Scan for the cell matching the given text and deliver its (x, y) coordinate at center. 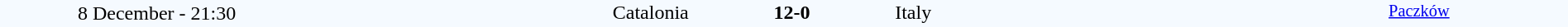
Paczków (1419, 13)
Catalonia (501, 12)
12-0 (791, 12)
Italy (1082, 12)
8 December - 21:30 (157, 13)
